Provide the (x, y) coordinate of the cell's center where the given text is located.  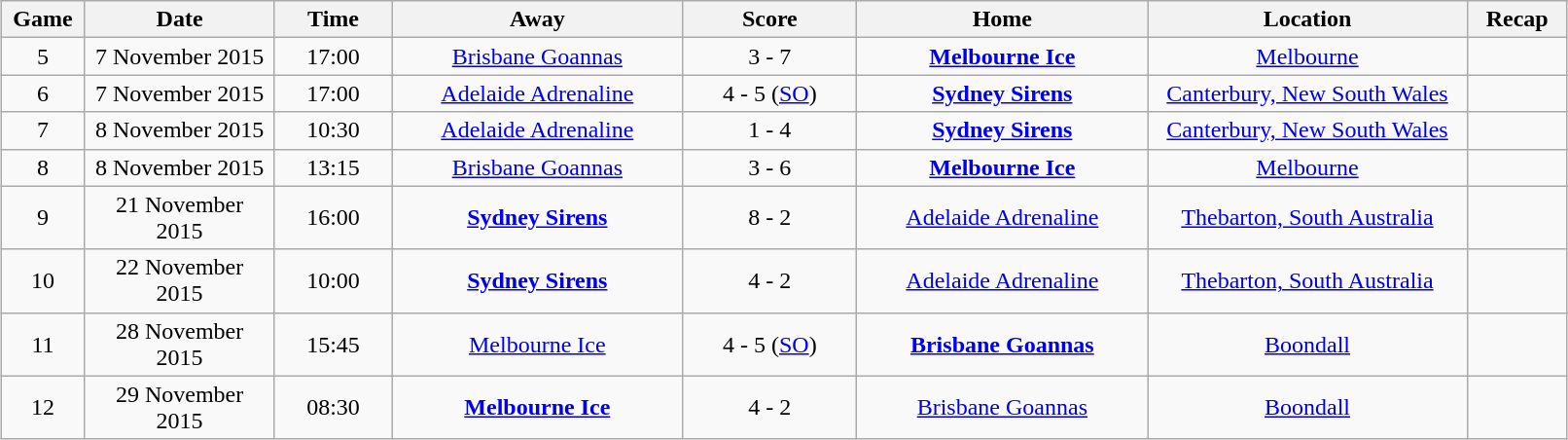
3 - 7 (770, 56)
Home (1002, 19)
10:00 (333, 280)
6 (43, 93)
10:30 (333, 130)
3 - 6 (770, 167)
Location (1307, 19)
5 (43, 56)
11 (43, 345)
8 (43, 167)
9 (43, 218)
12 (43, 407)
Recap (1517, 19)
21 November 2015 (179, 218)
Score (770, 19)
29 November 2015 (179, 407)
13:15 (333, 167)
08:30 (333, 407)
28 November 2015 (179, 345)
Time (333, 19)
1 - 4 (770, 130)
7 (43, 130)
15:45 (333, 345)
16:00 (333, 218)
Game (43, 19)
Away (537, 19)
10 (43, 280)
Date (179, 19)
8 - 2 (770, 218)
22 November 2015 (179, 280)
